Extract the (x, y) coordinate from the center of the cell holding the provided text.  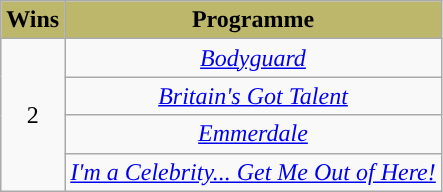
Emmerdale (254, 134)
Wins (33, 20)
Britain's Got Talent (254, 96)
I'm a Celebrity... Get Me Out of Here! (254, 172)
Programme (254, 20)
Bodyguard (254, 58)
2 (33, 115)
